Detect which cell encompasses the target text, then output its (X, Y) center coordinate. 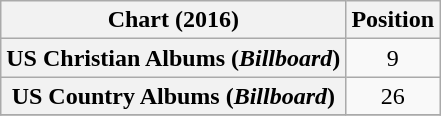
US Christian Albums (Billboard) (174, 58)
26 (393, 96)
US Country Albums (Billboard) (174, 96)
9 (393, 58)
Position (393, 20)
Chart (2016) (174, 20)
